Provide the (X, Y) coordinate of the cell's center where the given text is located.  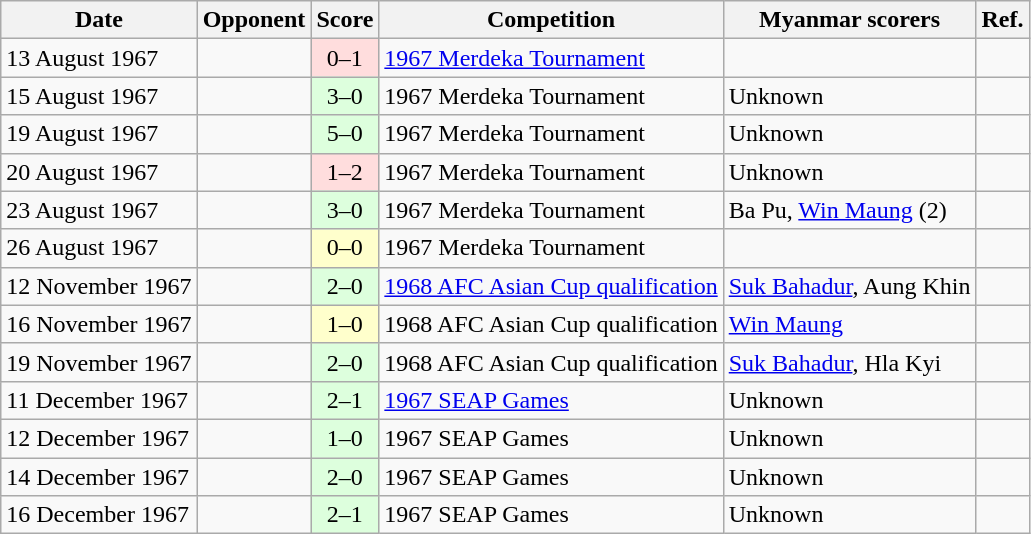
Myanmar scorers (850, 20)
12 December 1967 (99, 438)
0–0 (345, 248)
Ba Pu, Win Maung (2) (850, 210)
0–1 (345, 58)
15 August 1967 (99, 96)
Score (345, 20)
14 December 1967 (99, 477)
Date (99, 20)
Win Maung (850, 324)
19 August 1967 (99, 134)
Opponent (254, 20)
5–0 (345, 134)
23 August 1967 (99, 210)
16 November 1967 (99, 324)
26 August 1967 (99, 248)
11 December 1967 (99, 400)
1–2 (345, 172)
Suk Bahadur, Aung Khin (850, 286)
16 December 1967 (99, 515)
Suk Bahadur, Hla Kyi (850, 362)
12 November 1967 (99, 286)
19 November 1967 (99, 362)
Ref. (1002, 20)
13 August 1967 (99, 58)
Competition (551, 20)
20 August 1967 (99, 172)
